Locate the cell with the specified text and output its [X, Y] center coordinate. 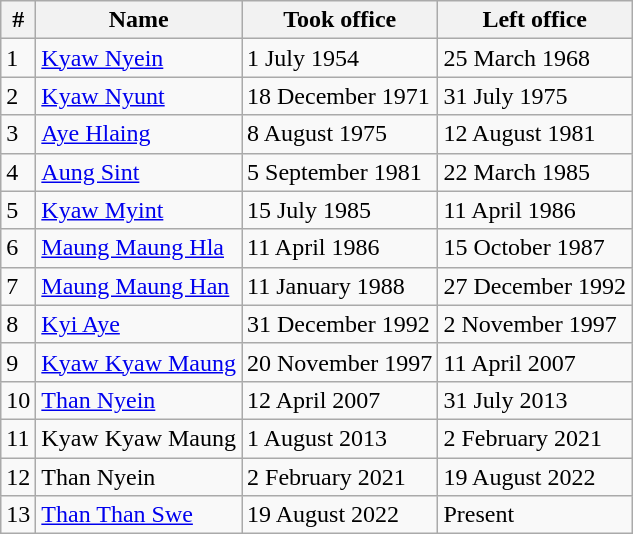
3 [18, 134]
18 December 1971 [340, 96]
12 August 1981 [535, 134]
Name [139, 20]
31 July 2013 [535, 400]
Left office [535, 20]
Maung Maung Han [139, 286]
Took office [340, 20]
Kyaw Nyein [139, 58]
1 August 2013 [340, 438]
8 August 1975 [340, 134]
Than Than Swe [139, 515]
2 [18, 96]
9 [18, 362]
Kyaw Nyunt [139, 96]
4 [18, 172]
2 November 1997 [535, 324]
1 [18, 58]
8 [18, 324]
15 July 1985 [340, 210]
Present [535, 515]
11 April 2007 [535, 362]
5 [18, 210]
27 December 1992 [535, 286]
31 July 1975 [535, 96]
1 July 1954 [340, 58]
5 September 1981 [340, 172]
12 [18, 477]
10 [18, 400]
# [18, 20]
22 March 1985 [535, 172]
31 December 1992 [340, 324]
Kyaw Myint [139, 210]
7 [18, 286]
11 January 1988 [340, 286]
13 [18, 515]
Aye Hlaing [139, 134]
12 April 2007 [340, 400]
25 March 1968 [535, 58]
Maung Maung Hla [139, 248]
20 November 1997 [340, 362]
11 [18, 438]
15 October 1987 [535, 248]
6 [18, 248]
Aung Sint [139, 172]
Kyi Aye [139, 324]
